Identify which cell holds the provided text, then report its [X, Y] central coordinate. 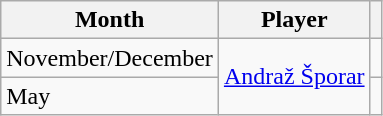
Player [294, 20]
May [110, 96]
Month [110, 20]
Andraž Šporar [294, 77]
November/December [110, 58]
